Provide the [X, Y] coordinate of the cell's center where the given text is located.  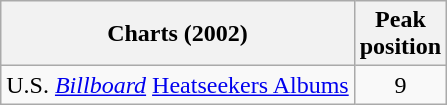
Charts (2002) [178, 34]
9 [400, 85]
U.S. Billboard Heatseekers Albums [178, 85]
Peakposition [400, 34]
